Detect which cell encompasses the target text, then output its (X, Y) center coordinate. 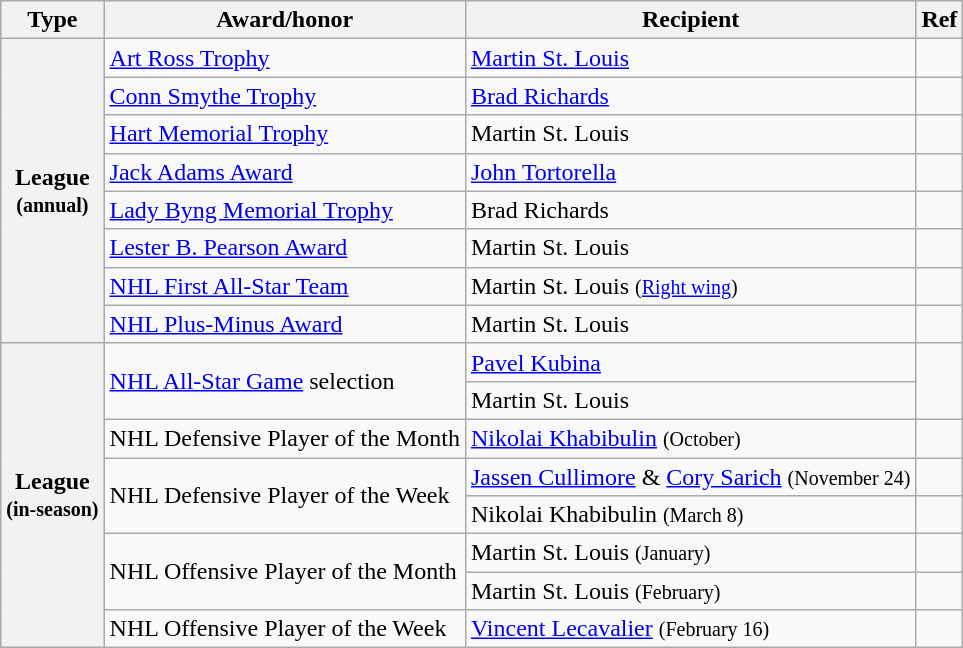
League(in-season) (52, 495)
NHL Offensive Player of the Month (284, 572)
NHL All-Star Game selection (284, 381)
John Tortorella (690, 172)
NHL Defensive Player of the Week (284, 496)
League(annual) (52, 191)
Lady Byng Memorial Trophy (284, 210)
Award/honor (284, 20)
Recipient (690, 20)
NHL Defensive Player of the Month (284, 438)
NHL First All-Star Team (284, 286)
Ref (940, 20)
Jassen Cullimore & Cory Sarich (November 24) (690, 477)
Pavel Kubina (690, 362)
Hart Memorial Trophy (284, 134)
Vincent Lecavalier (February 16) (690, 629)
Martin St. Louis (February) (690, 591)
Nikolai Khabibulin (October) (690, 438)
Martin St. Louis (January) (690, 553)
Martin St. Louis (Right wing) (690, 286)
NHL Offensive Player of the Week (284, 629)
Type (52, 20)
NHL Plus-Minus Award (284, 324)
Lester B. Pearson Award (284, 248)
Conn Smythe Trophy (284, 96)
Nikolai Khabibulin (March 8) (690, 515)
Art Ross Trophy (284, 58)
Jack Adams Award (284, 172)
